Identify which cell holds the provided text, then report its (x, y) central coordinate. 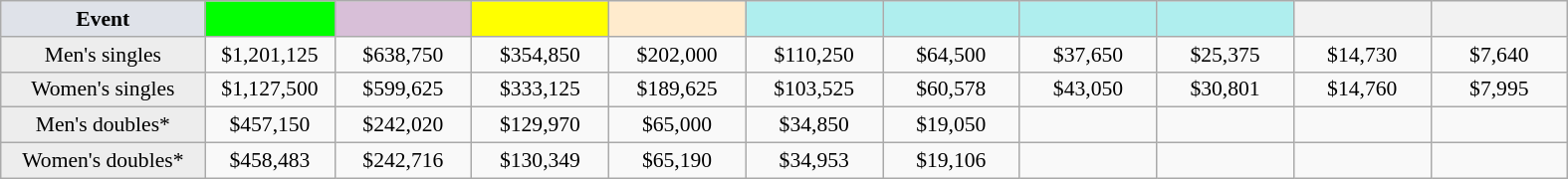
$1,201,125 (270, 55)
$19,050 (951, 125)
$14,730 (1362, 55)
$19,106 (951, 161)
$7,640 (1499, 55)
$14,760 (1362, 89)
$242,716 (403, 161)
$43,050 (1088, 89)
Event (104, 19)
$34,953 (814, 161)
$242,020 (403, 125)
Men's singles (104, 55)
$64,500 (951, 55)
$65,000 (677, 125)
$202,000 (677, 55)
$599,625 (403, 89)
$458,483 (270, 161)
$30,801 (1226, 89)
$129,970 (541, 125)
$103,525 (814, 89)
$333,125 (541, 89)
$110,250 (814, 55)
$354,850 (541, 55)
$1,127,500 (270, 89)
Women's singles (104, 89)
$34,850 (814, 125)
$457,150 (270, 125)
Men's doubles* (104, 125)
$25,375 (1226, 55)
$130,349 (541, 161)
Women's doubles* (104, 161)
$60,578 (951, 89)
$65,190 (677, 161)
$189,625 (677, 89)
$37,650 (1088, 55)
$638,750 (403, 55)
$7,995 (1499, 89)
